Scan for the cell matching the given text and deliver its [x, y] coordinate at center. 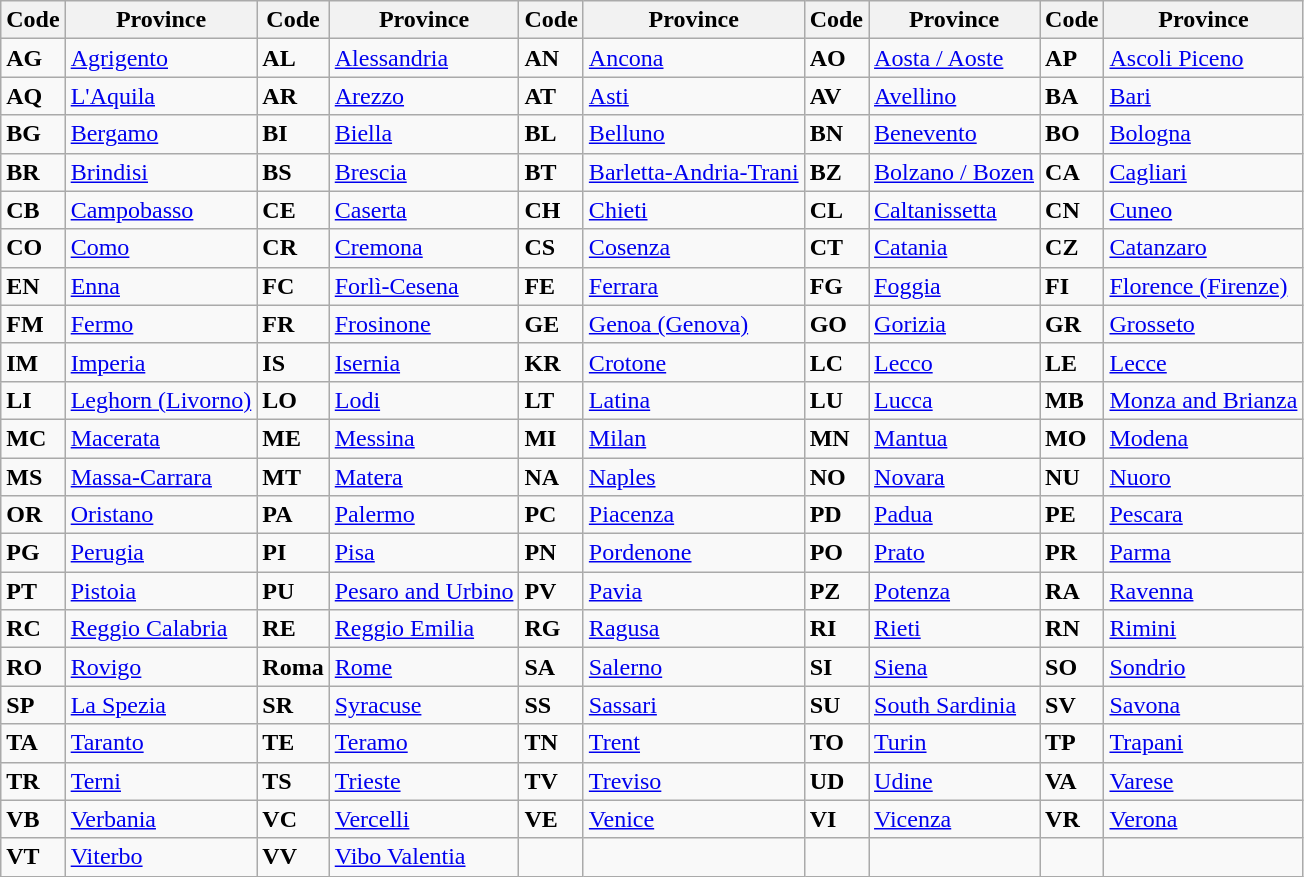
Cagliari [1204, 172]
CA [1072, 172]
TO [836, 743]
Grosseto [1204, 324]
Ragusa [694, 629]
AR [293, 96]
Asti [694, 96]
GO [836, 324]
Palermo [424, 515]
RO [33, 667]
PI [293, 553]
AT [551, 96]
Bolzano / Bozen [954, 172]
Isernia [424, 362]
Crotone [694, 362]
CB [33, 210]
AL [293, 58]
PN [551, 553]
VR [1072, 819]
Forlì-Cesena [424, 286]
CN [1072, 210]
Gorizia [954, 324]
FG [836, 286]
Varese [1204, 781]
LT [551, 400]
CH [551, 210]
La Spezia [161, 705]
PC [551, 515]
Turin [954, 743]
RE [293, 629]
ME [293, 438]
IS [293, 362]
Savona [1204, 705]
AQ [33, 96]
Padua [954, 515]
Viterbo [161, 857]
FC [293, 286]
Parma [1204, 553]
Brescia [424, 172]
FI [1072, 286]
Udine [954, 781]
BR [33, 172]
AO [836, 58]
GR [1072, 324]
MI [551, 438]
CL [836, 210]
SS [551, 705]
SP [33, 705]
Rome [424, 667]
PR [1072, 553]
PE [1072, 515]
Lecce [1204, 362]
Pisa [424, 553]
Arezzo [424, 96]
Catanzaro [1204, 248]
Roma [293, 667]
LO [293, 400]
Lodi [424, 400]
Prato [954, 553]
Rimini [1204, 629]
Mantua [954, 438]
L'Aquila [161, 96]
Avellino [954, 96]
CR [293, 248]
NO [836, 477]
Cosenza [694, 248]
BZ [836, 172]
TA [33, 743]
Ancona [694, 58]
SV [1072, 705]
PD [836, 515]
RI [836, 629]
Messina [424, 438]
CO [33, 248]
EN [33, 286]
MB [1072, 400]
Macerata [161, 438]
Massa-Carrara [161, 477]
Florence (Firenze) [1204, 286]
Reggio Emilia [424, 629]
Bari [1204, 96]
VC [293, 819]
LC [836, 362]
PO [836, 553]
RG [551, 629]
Aosta / Aoste [954, 58]
BT [551, 172]
Lecco [954, 362]
BG [33, 134]
BL [551, 134]
Lucca [954, 400]
Pordenone [694, 553]
Verona [1204, 819]
Oristano [161, 515]
MT [293, 477]
PV [551, 591]
VB [33, 819]
Trieste [424, 781]
Perugia [161, 553]
LI [33, 400]
Fermo [161, 324]
VA [1072, 781]
CE [293, 210]
PG [33, 553]
Imperia [161, 362]
Frosinone [424, 324]
MS [33, 477]
TN [551, 743]
TE [293, 743]
Barletta-Andria-Trani [694, 172]
Genoa (Genova) [694, 324]
Reggio Calabria [161, 629]
Modena [1204, 438]
Sassari [694, 705]
Teramo [424, 743]
Agrigento [161, 58]
Alessandria [424, 58]
Trent [694, 743]
VT [33, 857]
Vibo Valentia [424, 857]
BN [836, 134]
Terni [161, 781]
Caltanissetta [954, 210]
Milan [694, 438]
BA [1072, 96]
PA [293, 515]
SA [551, 667]
KR [551, 362]
AG [33, 58]
Bergamo [161, 134]
Benevento [954, 134]
Siena [954, 667]
UD [836, 781]
Naples [694, 477]
PZ [836, 591]
LE [1072, 362]
GE [551, 324]
Vercelli [424, 819]
CZ [1072, 248]
Biella [424, 134]
Ferrara [694, 286]
Piacenza [694, 515]
SI [836, 667]
Trapani [1204, 743]
VE [551, 819]
FR [293, 324]
RN [1072, 629]
Novara [954, 477]
Monza and Brianza [1204, 400]
Matera [424, 477]
Leghorn (Livorno) [161, 400]
South Sardinia [954, 705]
Bologna [1204, 134]
Sondrio [1204, 667]
MN [836, 438]
PT [33, 591]
Verbania [161, 819]
PU [293, 591]
NA [551, 477]
BO [1072, 134]
Pistoia [161, 591]
Chieti [694, 210]
CT [836, 248]
CS [551, 248]
TP [1072, 743]
Cremona [424, 248]
Pesaro and Urbino [424, 591]
Foggia [954, 286]
VV [293, 857]
Brindisi [161, 172]
IM [33, 362]
Cuneo [1204, 210]
AV [836, 96]
SR [293, 705]
AN [551, 58]
Taranto [161, 743]
MO [1072, 438]
TS [293, 781]
RC [33, 629]
Pavia [694, 591]
Catania [954, 248]
NU [1072, 477]
Rieti [954, 629]
MC [33, 438]
Ascoli Piceno [1204, 58]
SO [1072, 667]
BS [293, 172]
OR [33, 515]
Ravenna [1204, 591]
AP [1072, 58]
Campobasso [161, 210]
FM [33, 324]
LU [836, 400]
Rovigo [161, 667]
Belluno [694, 134]
VI [836, 819]
Venice [694, 819]
Salerno [694, 667]
TR [33, 781]
TV [551, 781]
Caserta [424, 210]
FE [551, 286]
Pescara [1204, 515]
Latina [694, 400]
Como [161, 248]
SU [836, 705]
Syracuse [424, 705]
Enna [161, 286]
Vicenza [954, 819]
Nuoro [1204, 477]
Treviso [694, 781]
RA [1072, 591]
BI [293, 134]
Potenza [954, 591]
